Scan for the cell matching the given text and deliver its (X, Y) coordinate at center. 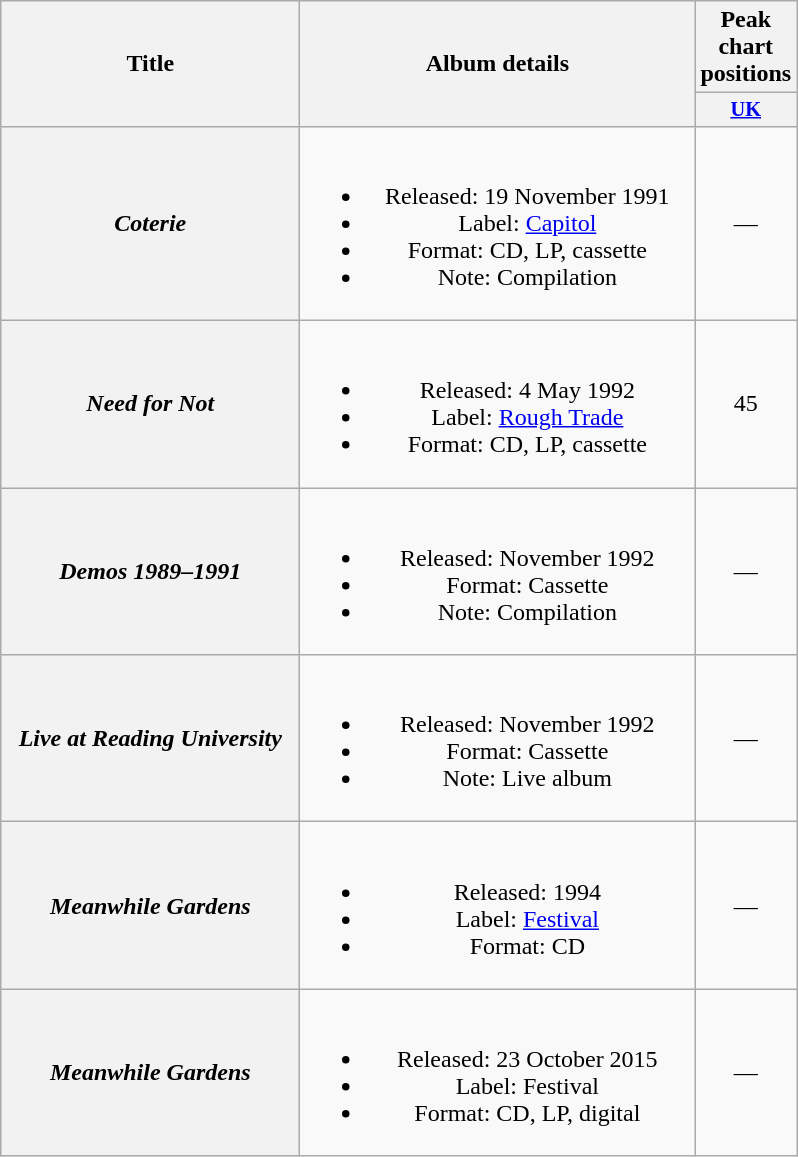
UK (746, 110)
Released: 1994Label: FestivalFormat: CD (498, 906)
Demos 1989–1991 (150, 572)
Released: November 1992Format: CassetteNote: Compilation (498, 572)
Peak chartpositions (746, 47)
Live at Reading University (150, 738)
Released: 4 May 1992Label: Rough TradeFormat: CD, LP, cassette (498, 404)
Title (150, 64)
Released: 23 October 2015Label: FestivalFormat: CD, LP, digital (498, 1072)
45 (746, 404)
Released: November 1992Format: CassetteNote: Live album (498, 738)
Released: 19 November 1991Label: CapitolFormat: CD, LP, cassetteNote: Compilation (498, 223)
Need for Not (150, 404)
Coterie (150, 223)
Album details (498, 64)
